Locate the cell with the specified text and output its (X, Y) center coordinate. 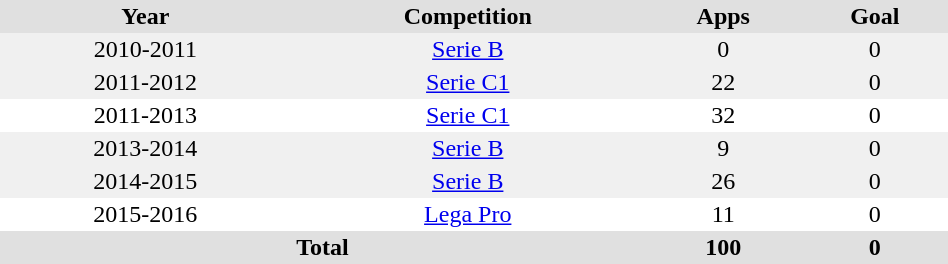
2015-2016 (146, 214)
Goal (875, 16)
22 (724, 82)
Competition (468, 16)
Lega Pro (468, 214)
2014-2015 (146, 182)
2011-2013 (146, 116)
26 (724, 182)
32 (724, 116)
9 (724, 148)
2011-2012 (146, 82)
Apps (724, 16)
Year (146, 16)
Total (322, 248)
2010-2011 (146, 50)
100 (724, 248)
2013-2014 (146, 148)
11 (724, 214)
